Determine the (X, Y) coordinate at the center of the cell enclosing the given text.  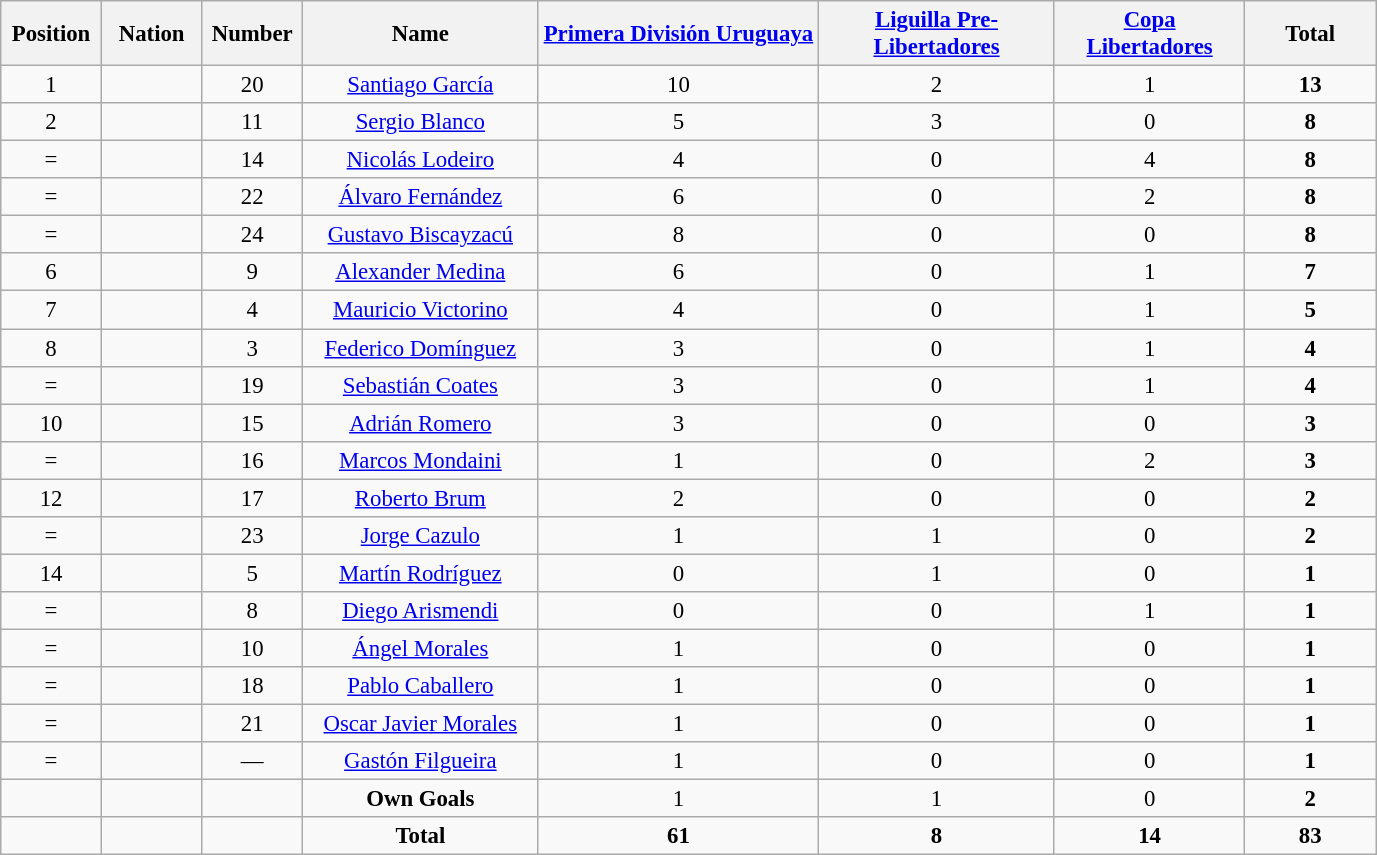
Number (252, 34)
Nicolás Lodeiro (421, 160)
17 (252, 498)
Mauricio Victorino (421, 310)
16 (252, 460)
Álvaro Fernández (421, 197)
12 (52, 498)
Gastón Filgueira (421, 761)
24 (252, 235)
11 (252, 122)
Sergio Blanco (421, 122)
Ángel Morales (421, 648)
15 (252, 423)
19 (252, 385)
83 (1310, 836)
Copa Libertadores (1150, 34)
Own Goals (421, 799)
Nation (152, 34)
22 (252, 197)
9 (252, 273)
20 (252, 85)
Adrián Romero (421, 423)
Sebastián Coates (421, 385)
61 (678, 836)
13 (1310, 85)
Oscar Javier Morales (421, 724)
Martín Rodríguez (421, 573)
— (252, 761)
Federico Domínguez (421, 348)
21 (252, 724)
Name (421, 34)
Liguilla Pre-Libertadores (937, 34)
Gustavo Biscayzacú (421, 235)
Jorge Cazulo (421, 536)
Diego Arismendi (421, 611)
Marcos Mondaini (421, 460)
Position (52, 34)
Roberto Brum (421, 498)
Pablo Caballero (421, 686)
18 (252, 686)
Alexander Medina (421, 273)
23 (252, 536)
Santiago García (421, 85)
Primera División Uruguaya (678, 34)
